Return [x, y] of the center of cell containing provided text 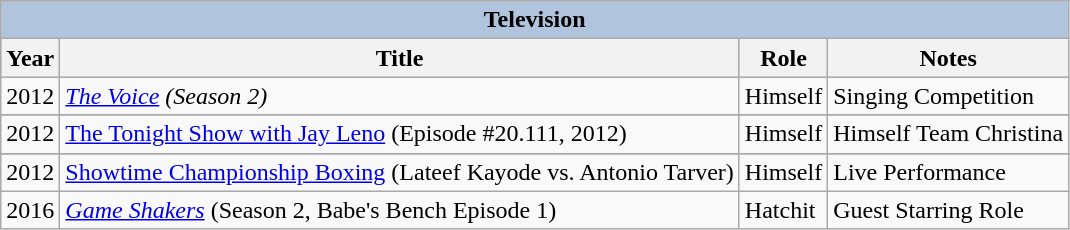
Role [783, 58]
Notes [948, 58]
Title [400, 58]
Game Shakers (Season 2, Babe's Bench Episode 1) [400, 210]
2016 [30, 210]
Hatchit [783, 210]
Guest Starring Role [948, 210]
Showtime Championship Boxing (Lateef Kayode vs. Antonio Tarver) [400, 172]
Year [30, 58]
The Tonight Show with Jay Leno (Episode #20.111, 2012) [400, 134]
Himself Team Christina [948, 134]
Live Performance [948, 172]
The Voice (Season 2) [400, 96]
Singing Competition [948, 96]
Television [535, 20]
